Extract the [x, y] coordinate from the center of the cell holding the provided text.  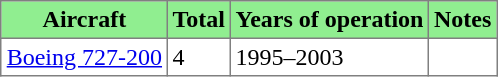
Boeing 727-200 [84, 57]
Years of operation [329, 20]
4 [198, 57]
Total [198, 20]
Notes [463, 20]
1995–2003 [329, 57]
Aircraft [84, 20]
